Capture the cell that displays the provided text and extract its (X, Y) central coordinate. 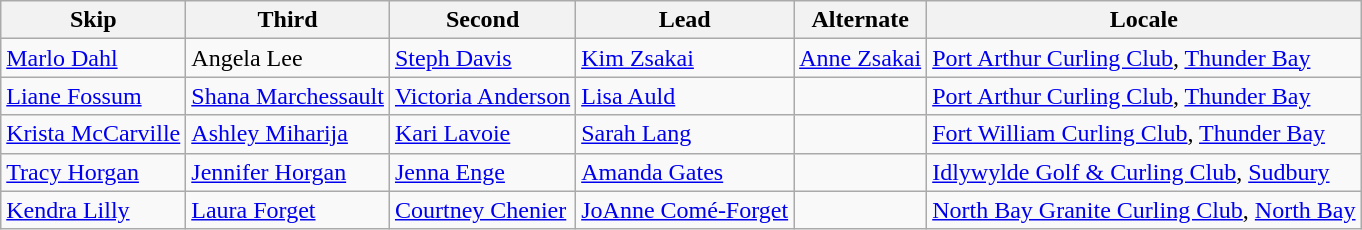
JoAnne Comé-Forget (685, 210)
North Bay Granite Curling Club, North Bay (1144, 210)
Shana Marchessault (288, 96)
Lisa Auld (685, 96)
Locale (1144, 20)
Steph Davis (482, 58)
Kendra Lilly (94, 210)
Sarah Lang (685, 134)
Laura Forget (288, 210)
Second (482, 20)
Idlywylde Golf & Curling Club, Sudbury (1144, 172)
Liane Fossum (94, 96)
Kari Lavoie (482, 134)
Ashley Miharija (288, 134)
Jennifer Horgan (288, 172)
Lead (685, 20)
Marlo Dahl (94, 58)
Fort William Curling Club, Thunder Bay (1144, 134)
Anne Zsakai (860, 58)
Jenna Enge (482, 172)
Amanda Gates (685, 172)
Third (288, 20)
Angela Lee (288, 58)
Courtney Chenier (482, 210)
Kim Zsakai (685, 58)
Tracy Horgan (94, 172)
Krista McCarville (94, 134)
Skip (94, 20)
Alternate (860, 20)
Victoria Anderson (482, 96)
